Output the [X, Y] coordinate of the center of the cell containing the given text.  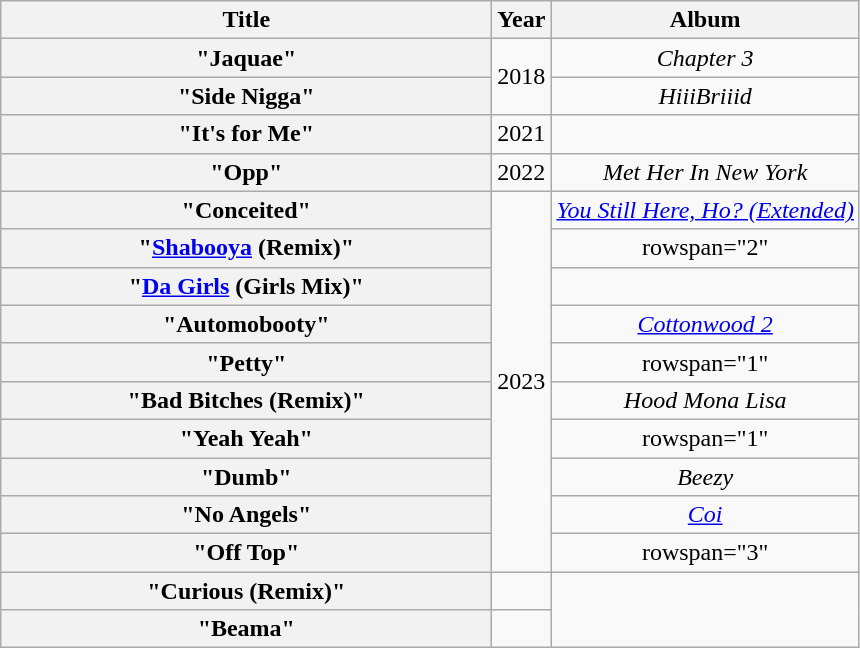
rowspan="2" [706, 248]
2018 [522, 77]
"Yeah Yeah" [246, 438]
Coi [706, 515]
rowspan="3" [706, 553]
"No Angels" [246, 515]
Cottonwood 2 [706, 324]
Title [246, 20]
2021 [522, 134]
Year [522, 20]
"Da Girls (Girls Mix)" [246, 286]
"Petty" [246, 362]
2023 [522, 382]
2022 [522, 172]
"Automobooty" [246, 324]
Album [706, 20]
Beezy [706, 477]
Chapter 3 [706, 58]
Met Her In New York [706, 172]
"Off Top" [246, 553]
Hood Mona Lisa [706, 400]
"Shabooya (Remix)" [246, 248]
"Dumb" [246, 477]
"Beama" [246, 629]
"Jaquae" [246, 58]
"Opp" [246, 172]
"It's for Me" [246, 134]
You Still Here, Ho? (Extended) [706, 210]
"Curious (Remix)" [246, 591]
"Conceited" [246, 210]
HiiiBriiid [706, 96]
"Bad Bitches (Remix)" [246, 400]
"Side Nigga" [246, 96]
